Detect which cell encompasses the target text, then output its [x, y] center coordinate. 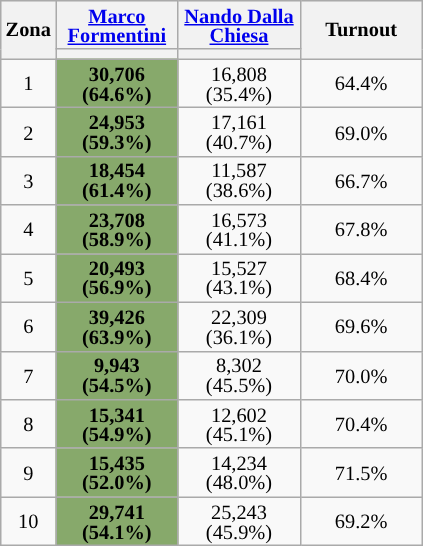
3 [28, 180]
22,309 (36.1%) [239, 326]
69.2% [361, 522]
8 [28, 424]
70.0% [361, 376]
15,435 (52.0%) [117, 472]
7 [28, 376]
64.4% [361, 84]
9 [28, 472]
Turnout [361, 29]
6 [28, 326]
2 [28, 132]
15,341 (54.9%) [117, 424]
24,953 (59.3%) [117, 132]
29,741 (54.1%) [117, 522]
30,706 (64.6%) [117, 84]
14,234 (48.0%) [239, 472]
16,573 (41.1%) [239, 230]
17,161 (40.7%) [239, 132]
23,708 (58.9%) [117, 230]
68.4% [361, 278]
16,808 (35.4%) [239, 84]
Marco Formentini [117, 24]
18,454 (61.4%) [117, 180]
10 [28, 522]
67.8% [361, 230]
39,426 (63.9%) [117, 326]
70.4% [361, 424]
9,943 (54.5%) [117, 376]
5 [28, 278]
4 [28, 230]
11,587 (38.6%) [239, 180]
8,302 (45.5%) [239, 376]
1 [28, 84]
12,602 (45.1%) [239, 424]
25,243 (45.9%) [239, 522]
71.5% [361, 472]
Zona [28, 29]
Nando Dalla Chiesa [239, 24]
15,527 (43.1%) [239, 278]
69.6% [361, 326]
20,493 (56.9%) [117, 278]
66.7% [361, 180]
69.0% [361, 132]
